Detect which cell encompasses the target text, then output its [X, Y] center coordinate. 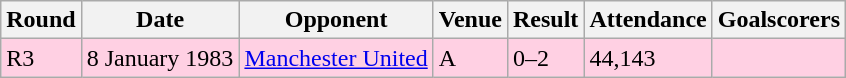
Venue [470, 20]
Opponent [336, 20]
A [470, 58]
Manchester United [336, 58]
Round [41, 20]
44,143 [648, 58]
R3 [41, 58]
Goalscorers [778, 20]
Attendance [648, 20]
Result [545, 20]
0–2 [545, 58]
8 January 1983 [160, 58]
Date [160, 20]
